Return [x, y] of the center of cell containing provided text 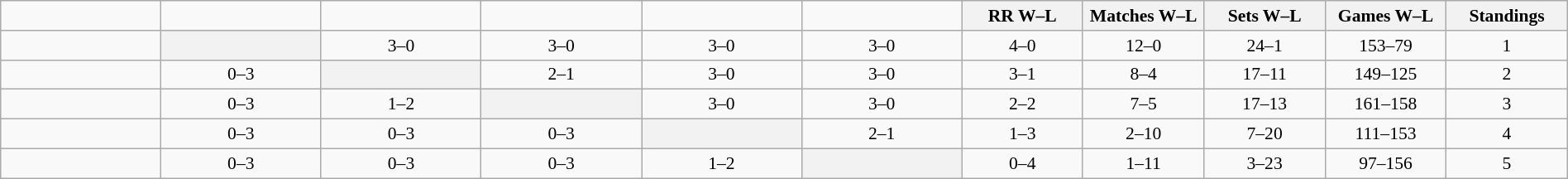
153–79 [1385, 46]
17–13 [1264, 104]
4–0 [1022, 46]
Sets W–L [1264, 16]
8–4 [1143, 75]
3–1 [1022, 75]
2–10 [1143, 134]
161–158 [1385, 104]
111–153 [1385, 134]
Games W–L [1385, 16]
2 [1507, 75]
0–4 [1022, 163]
3–23 [1264, 163]
17–11 [1264, 75]
1–11 [1143, 163]
RR W–L [1022, 16]
12–0 [1143, 46]
7–5 [1143, 104]
1–3 [1022, 134]
149–125 [1385, 75]
7–20 [1264, 134]
5 [1507, 163]
1 [1507, 46]
2–2 [1022, 104]
97–156 [1385, 163]
3 [1507, 104]
Matches W–L [1143, 16]
24–1 [1264, 46]
Standings [1507, 16]
4 [1507, 134]
